From the cell containing the given text, extract its center point as (x, y) coordinate. 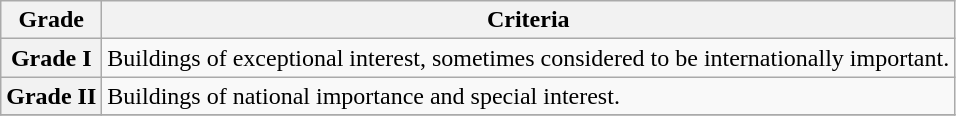
Grade II (52, 96)
Criteria (528, 20)
Grade I (52, 58)
Grade (52, 20)
Buildings of national importance and special interest. (528, 96)
Buildings of exceptional interest, sometimes considered to be internationally important. (528, 58)
